Identify which cell holds the provided text, then report its (X, Y) central coordinate. 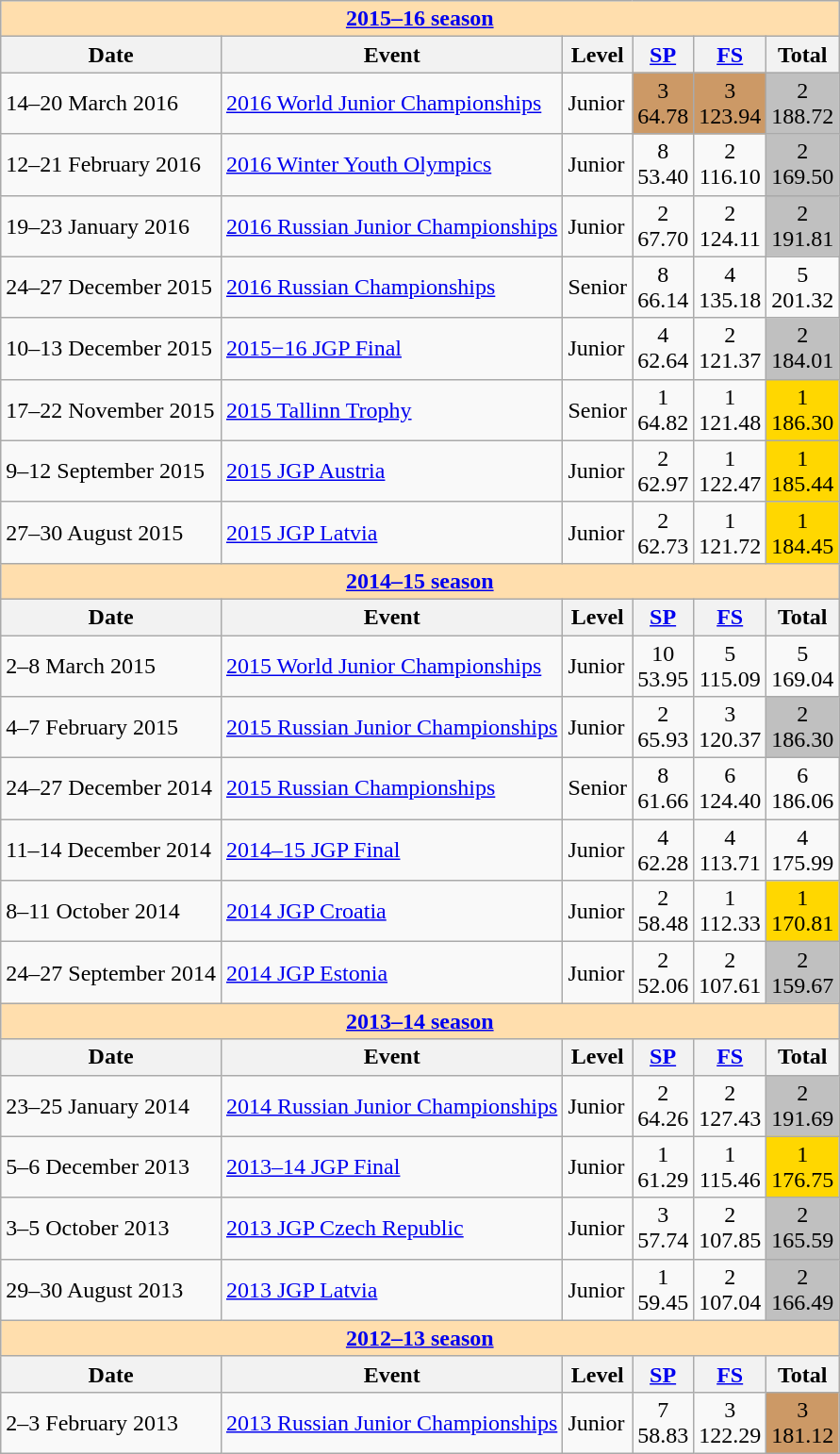
10–13 December 2015 (111, 349)
2 191.69 (803, 1105)
2 159.67 (803, 973)
2014 Russian Junior Championships (391, 1105)
3 123.94 (730, 104)
2 52.06 (664, 973)
2015−16 JGP Final (391, 349)
2014 JGP Croatia (391, 911)
8–11 October 2014 (111, 911)
5 201.32 (803, 287)
5 115.09 (730, 666)
3 57.74 (664, 1228)
1 185.44 (803, 471)
1 170.81 (803, 911)
2 58.48 (664, 911)
1 184.45 (803, 532)
2 107.85 (730, 1228)
2015–16 season (420, 19)
3–5 October 2013 (111, 1228)
2015 JGP Austria (391, 471)
2 166.49 (803, 1290)
6 124.40 (730, 788)
2016 Russian Championships (391, 287)
23–25 January 2014 (111, 1105)
2013–14 season (420, 1021)
2015 Russian Junior Championships (391, 728)
1 121.48 (730, 409)
2 116.10 (730, 164)
9–12 September 2015 (111, 471)
2014 JGP Estonia (391, 973)
12–21 February 2016 (111, 164)
4 62.64 (664, 349)
2 186.30 (803, 728)
4 175.99 (803, 851)
1 59.45 (664, 1290)
3 64.78 (664, 104)
2 184.01 (803, 349)
1 122.47 (730, 471)
2014–15 JGP Final (391, 851)
5 169.04 (803, 666)
17–22 November 2015 (111, 409)
3 120.37 (730, 728)
2 65.93 (664, 728)
2 62.73 (664, 532)
2 188.72 (803, 104)
10 53.95 (664, 666)
1 61.29 (664, 1167)
29–30 August 2013 (111, 1290)
1 112.33 (730, 911)
2 67.70 (664, 226)
4 62.28 (664, 851)
2 107.04 (730, 1290)
2016 Russian Junior Championships (391, 226)
2013 Russian Junior Championships (391, 1422)
2 124.11 (730, 226)
3 181.12 (803, 1422)
2 62.97 (664, 471)
2 165.59 (803, 1228)
4–7 February 2015 (111, 728)
2015 World Junior Championships (391, 666)
2013 JGP Latvia (391, 1290)
27–30 August 2015 (111, 532)
2–8 March 2015 (111, 666)
24–27 December 2014 (111, 788)
6 186.06 (803, 788)
2 191.81 (803, 226)
24–27 September 2014 (111, 973)
4 135.18 (730, 287)
11–14 December 2014 (111, 851)
14–20 March 2016 (111, 104)
2 64.26 (664, 1105)
1 64.82 (664, 409)
2015 JGP Latvia (391, 532)
8 66.14 (664, 287)
2015 Russian Championships (391, 788)
2016 Winter Youth Olympics (391, 164)
2 121.37 (730, 349)
5–6 December 2013 (111, 1167)
4 113.71 (730, 851)
2013 JGP Czech Republic (391, 1228)
2013–14 JGP Final (391, 1167)
2014–15 season (420, 581)
2 127.43 (730, 1105)
1 186.30 (803, 409)
1 176.75 (803, 1167)
8 53.40 (664, 164)
8 61.66 (664, 788)
24–27 December 2015 (111, 287)
2016 World Junior Championships (391, 104)
19–23 January 2016 (111, 226)
2–3 February 2013 (111, 1422)
3 122.29 (730, 1422)
2 169.50 (803, 164)
2012–13 season (420, 1338)
2015 Tallinn Trophy (391, 409)
1 115.46 (730, 1167)
7 58.83 (664, 1422)
1 121.72 (730, 532)
2 107.61 (730, 973)
